For the text-containing cell, return its midpoint in [x, y] coordinate format. 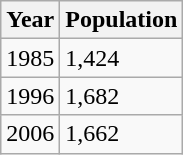
1,662 [122, 134]
Year [30, 20]
2006 [30, 134]
1,424 [122, 58]
1985 [30, 58]
Population [122, 20]
1,682 [122, 96]
1996 [30, 96]
